Search for the cell housing the specified text and yield its [X, Y] center coordinate. 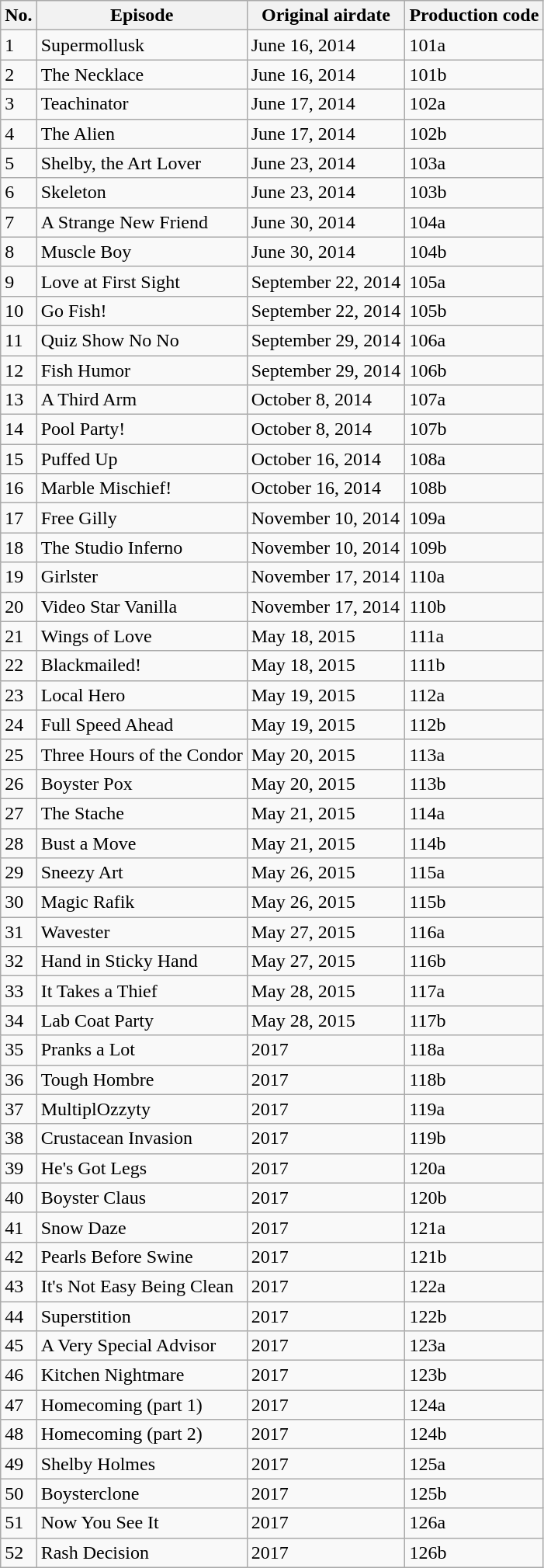
Rash Decision [141, 1552]
18 [19, 548]
103a [474, 163]
44 [19, 1316]
Superstition [141, 1316]
Pearls Before Swine [141, 1257]
Three Hours of the Condor [141, 754]
118a [474, 1050]
42 [19, 1257]
The Alien [141, 134]
20 [19, 607]
35 [19, 1050]
22 [19, 666]
51 [19, 1523]
He's Got Legs [141, 1168]
119a [474, 1109]
41 [19, 1227]
39 [19, 1168]
120b [474, 1198]
48 [19, 1434]
24 [19, 725]
112a [474, 695]
116b [474, 961]
105a [474, 281]
21 [19, 636]
15 [19, 459]
Skeleton [141, 193]
Free Gilly [141, 518]
109b [474, 548]
Shelby, the Art Lover [141, 163]
102a [474, 104]
40 [19, 1198]
Episode [141, 16]
49 [19, 1464]
112b [474, 725]
Puffed Up [141, 459]
11 [19, 340]
3 [19, 104]
117a [474, 991]
121b [474, 1257]
Magic Rafik [141, 902]
105b [474, 311]
12 [19, 370]
Teachinator [141, 104]
A Very Special Advisor [141, 1346]
Marble Mischief! [141, 488]
17 [19, 518]
Local Hero [141, 695]
The Stache [141, 813]
34 [19, 1020]
125b [474, 1493]
A Strange New Friend [141, 222]
110a [474, 577]
Snow Daze [141, 1227]
Sneezy Art [141, 873]
111a [474, 636]
Quiz Show No No [141, 340]
27 [19, 813]
33 [19, 991]
37 [19, 1109]
109a [474, 518]
It Takes a Thief [141, 991]
126b [474, 1552]
125a [474, 1464]
52 [19, 1552]
108a [474, 459]
110b [474, 607]
115a [474, 873]
Girlster [141, 577]
Love at First Sight [141, 281]
Boyster Claus [141, 1198]
115b [474, 902]
117b [474, 1020]
107a [474, 400]
106a [474, 340]
122b [474, 1316]
113a [474, 754]
126a [474, 1523]
120a [474, 1168]
Fish Humor [141, 370]
4 [19, 134]
It's Not Easy Being Clean [141, 1286]
Pool Party! [141, 429]
19 [19, 577]
23 [19, 695]
Tough Hombre [141, 1080]
Crustacean Invasion [141, 1139]
123a [474, 1346]
16 [19, 488]
Lab Coat Party [141, 1020]
124a [474, 1405]
10 [19, 311]
Supermollusk [141, 45]
Boysterclone [141, 1493]
101a [474, 45]
25 [19, 754]
124b [474, 1434]
1 [19, 45]
MultiplOzzyty [141, 1109]
123b [474, 1375]
104b [474, 252]
29 [19, 873]
7 [19, 222]
Homecoming (part 2) [141, 1434]
102b [474, 134]
Blackmailed! [141, 666]
Video Star Vanilla [141, 607]
31 [19, 932]
30 [19, 902]
A Third Arm [141, 400]
The Necklace [141, 75]
13 [19, 400]
118b [474, 1080]
Full Speed Ahead [141, 725]
Muscle Boy [141, 252]
38 [19, 1139]
28 [19, 843]
8 [19, 252]
Hand in Sticky Hand [141, 961]
Wavester [141, 932]
14 [19, 429]
43 [19, 1286]
Homecoming (part 1) [141, 1405]
Wings of Love [141, 636]
36 [19, 1080]
114a [474, 813]
Production code [474, 16]
32 [19, 961]
122a [474, 1286]
45 [19, 1346]
101b [474, 75]
2 [19, 75]
Bust a Move [141, 843]
114b [474, 843]
104a [474, 222]
Go Fish! [141, 311]
121a [474, 1227]
107b [474, 429]
Pranks a Lot [141, 1050]
108b [474, 488]
119b [474, 1139]
Boyster Pox [141, 784]
Original airdate [326, 16]
9 [19, 281]
50 [19, 1493]
5 [19, 163]
Now You See It [141, 1523]
47 [19, 1405]
26 [19, 784]
106b [474, 370]
111b [474, 666]
6 [19, 193]
Shelby Holmes [141, 1464]
103b [474, 193]
No. [19, 16]
113b [474, 784]
Kitchen Nightmare [141, 1375]
46 [19, 1375]
116a [474, 932]
The Studio Inferno [141, 548]
